Pinpoint the cell where the given text exists, returning its (x, y) midpoint coordinate. 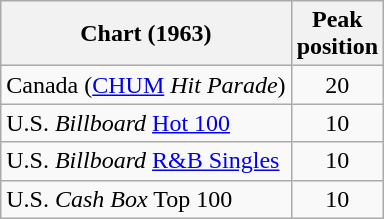
Peakposition (337, 34)
Canada (CHUM Hit Parade) (146, 85)
Chart (1963) (146, 34)
U.S. Billboard R&B Singles (146, 161)
U.S. Billboard Hot 100 (146, 123)
U.S. Cash Box Top 100 (146, 199)
20 (337, 85)
